Locate the cell with the specified text and output its (X, Y) center coordinate. 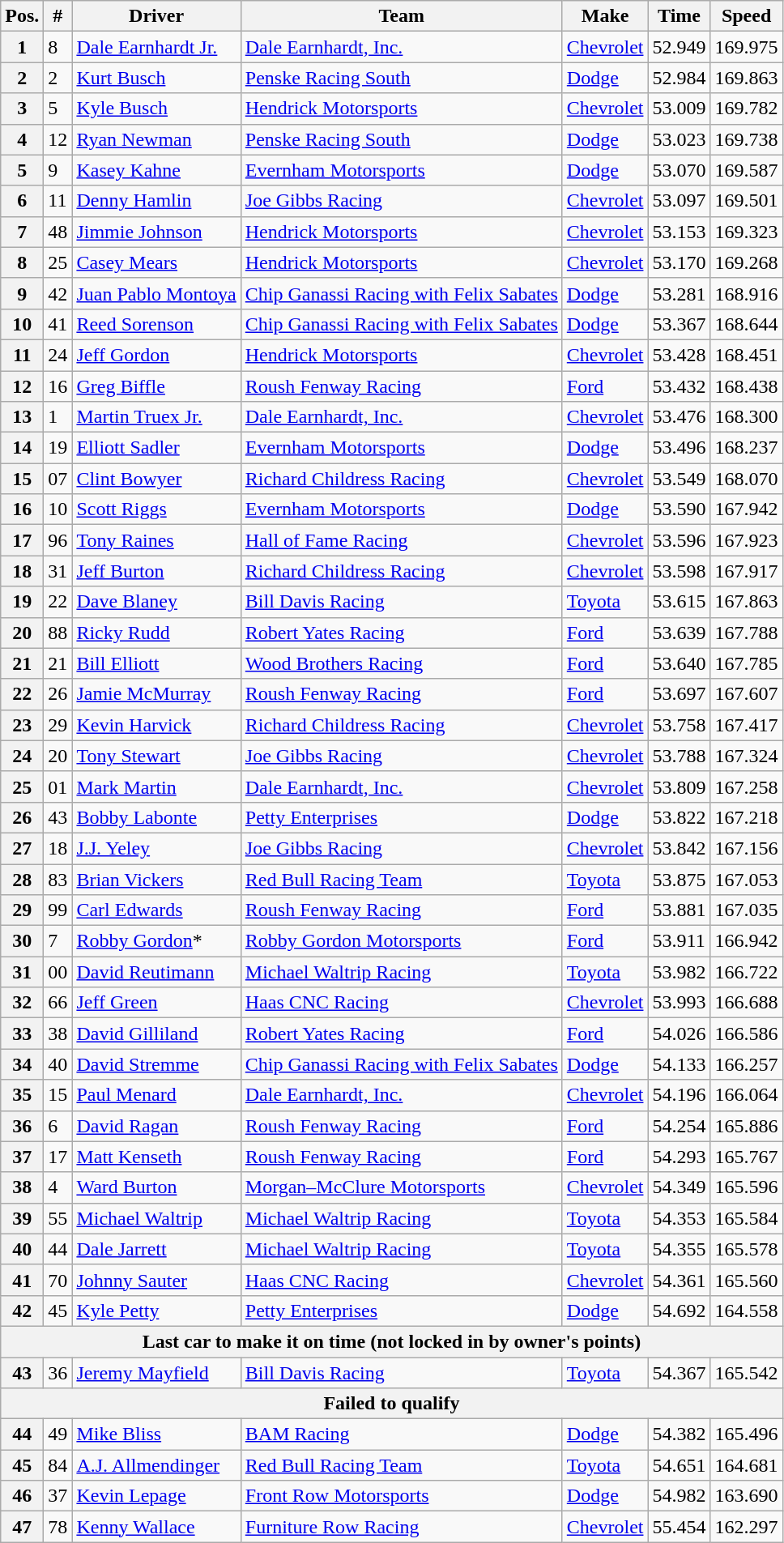
Carl Edwards (156, 910)
52.949 (679, 47)
166.722 (747, 972)
165.767 (747, 1157)
53.428 (679, 355)
Morgan–McClure Motorsports (402, 1187)
Team (402, 16)
167.923 (747, 540)
Jamie McMurray (156, 694)
54.355 (679, 1249)
Elliott Sadler (156, 448)
David Ragan (156, 1126)
28 (23, 879)
66 (58, 1003)
54.196 (679, 1095)
Jeff Gordon (156, 355)
Kyle Petty (156, 1311)
Jeff Burton (156, 571)
3 (23, 109)
Clint Bowyer (156, 479)
99 (58, 910)
169.782 (747, 109)
53.993 (679, 1003)
53.615 (679, 602)
166.586 (747, 1034)
52.984 (679, 78)
168.916 (747, 293)
53.070 (679, 170)
Pos. (23, 16)
167.258 (747, 786)
53.496 (679, 448)
Furniture Row Racing (402, 1527)
164.681 (747, 1465)
Kevin Harvick (156, 725)
Kevin Lepage (156, 1496)
Reed Sorenson (156, 324)
01 (58, 786)
53.639 (679, 633)
165.496 (747, 1434)
166.688 (747, 1003)
Johnny Sauter (156, 1280)
Wood Brothers Racing (402, 663)
A.J. Allmendinger (156, 1465)
54.651 (679, 1465)
168.070 (747, 479)
Kurt Busch (156, 78)
34 (23, 1064)
Mike Bliss (156, 1434)
166.064 (747, 1095)
169.323 (747, 232)
Front Row Motorsports (402, 1496)
53.009 (679, 109)
53.153 (679, 232)
54.293 (679, 1157)
54.349 (679, 1187)
167.324 (747, 756)
54.692 (679, 1311)
49 (58, 1434)
78 (58, 1527)
53.281 (679, 293)
David Stremme (156, 1064)
168.438 (747, 386)
Mark Martin (156, 786)
David Reutimann (156, 972)
54.382 (679, 1434)
BAM Racing (402, 1434)
Hall of Fame Racing (402, 540)
53.911 (679, 941)
53.640 (679, 663)
Jeremy Mayfield (156, 1373)
Time (679, 16)
Dale Earnhardt Jr. (156, 47)
53.982 (679, 972)
96 (58, 540)
Michael Waltrip (156, 1218)
54.361 (679, 1280)
J.J. Yeley (156, 848)
27 (23, 848)
168.644 (747, 324)
David Gilliland (156, 1034)
167.218 (747, 817)
Kenny Wallace (156, 1527)
53.758 (679, 725)
165.578 (747, 1249)
53.432 (679, 386)
168.237 (747, 448)
Dale Jarrett (156, 1249)
168.451 (747, 355)
169.268 (747, 262)
54.254 (679, 1126)
53.842 (679, 848)
Denny Hamlin (156, 201)
Ward Burton (156, 1187)
53.590 (679, 509)
53.023 (679, 139)
163.690 (747, 1496)
167.942 (747, 509)
53.881 (679, 910)
Dave Blaney (156, 602)
167.917 (747, 571)
Brian Vickers (156, 879)
Juan Pablo Montoya (156, 293)
47 (23, 1527)
53.170 (679, 262)
48 (58, 232)
Kasey Kahne (156, 170)
169.738 (747, 139)
53.097 (679, 201)
53.809 (679, 786)
167.035 (747, 910)
165.560 (747, 1280)
54.982 (679, 1496)
53.476 (679, 417)
167.863 (747, 602)
Robby Gordon* (156, 941)
165.584 (747, 1218)
Bill Elliott (156, 663)
# (58, 16)
Casey Mears (156, 262)
169.587 (747, 170)
Failed to qualify (392, 1404)
Last car to make it on time (not locked in by owner's points) (392, 1341)
162.297 (747, 1527)
53.367 (679, 324)
Make (605, 16)
54.026 (679, 1034)
70 (58, 1280)
167.156 (747, 848)
Jeff Green (156, 1003)
35 (23, 1095)
Driver (156, 16)
Greg Biffle (156, 386)
Paul Menard (156, 1095)
168.300 (747, 417)
30 (23, 941)
53.875 (679, 879)
165.886 (747, 1126)
46 (23, 1496)
167.785 (747, 663)
32 (23, 1003)
53.596 (679, 540)
167.053 (747, 879)
53.822 (679, 817)
165.596 (747, 1187)
23 (23, 725)
Bobby Labonte (156, 817)
88 (58, 633)
00 (58, 972)
Ryan Newman (156, 139)
53.788 (679, 756)
169.975 (747, 47)
53.598 (679, 571)
54.353 (679, 1218)
166.942 (747, 941)
83 (58, 879)
Jimmie Johnson (156, 232)
169.501 (747, 201)
167.417 (747, 725)
54.367 (679, 1373)
55 (58, 1218)
33 (23, 1034)
84 (58, 1465)
14 (23, 448)
165.542 (747, 1373)
Tony Raines (156, 540)
166.257 (747, 1064)
07 (58, 479)
Martin Truex Jr. (156, 417)
39 (23, 1218)
Ricky Rudd (156, 633)
Matt Kenseth (156, 1157)
Scott Riggs (156, 509)
167.607 (747, 694)
167.788 (747, 633)
Robby Gordon Motorsports (402, 941)
13 (23, 417)
55.454 (679, 1527)
164.558 (747, 1311)
Tony Stewart (156, 756)
53.549 (679, 479)
Kyle Busch (156, 109)
54.133 (679, 1064)
169.863 (747, 78)
Speed (747, 16)
53.697 (679, 694)
